Scan for the cell matching the given text and deliver its [x, y] coordinate at center. 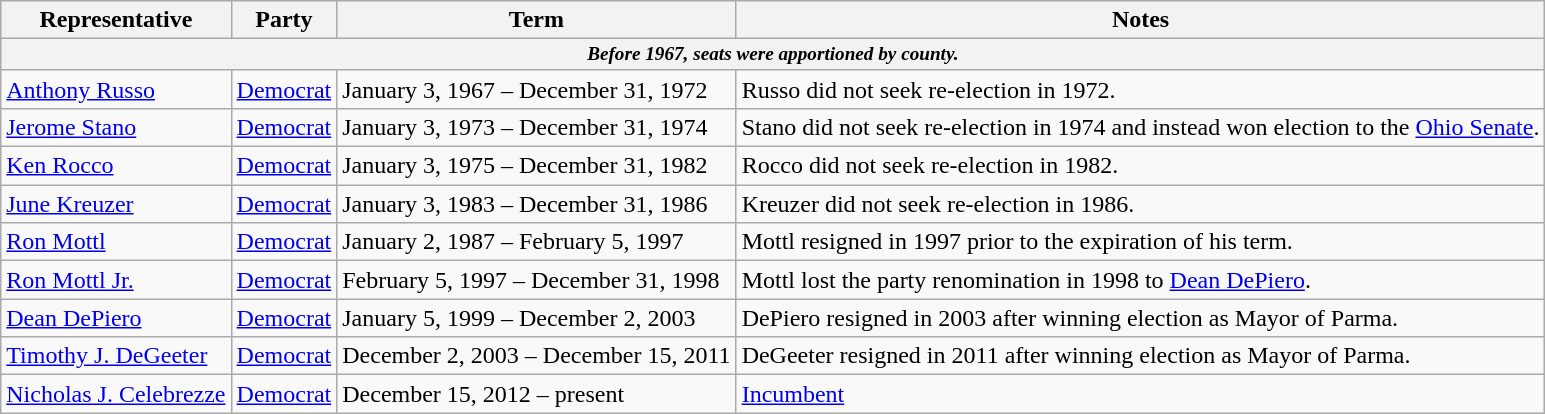
DeGeeter resigned in 2011 after winning election as Mayor of Parma. [1140, 356]
Mottl resigned in 1997 prior to the expiration of his term. [1140, 242]
Mottl lost the party renomination in 1998 to Dean DePiero. [1140, 280]
June Kreuzer [116, 204]
Incumbent [1140, 394]
Nicholas J. Celebrezze [116, 394]
Representative [116, 20]
Term [536, 20]
Stano did not seek re-election in 1974 and instead won election to the Ohio Senate. [1140, 128]
February 5, 1997 – December 31, 1998 [536, 280]
Kreuzer did not seek re-election in 1986. [1140, 204]
Anthony Russo [116, 89]
Dean DePiero [116, 318]
January 2, 1987 – February 5, 1997 [536, 242]
Rocco did not seek re-election in 1982. [1140, 166]
Before 1967, seats were apportioned by county. [773, 55]
December 2, 2003 – December 15, 2011 [536, 356]
Notes [1140, 20]
Ron Mottl Jr. [116, 280]
DePiero resigned in 2003 after winning election as Mayor of Parma. [1140, 318]
January 3, 1975 – December 31, 1982 [536, 166]
Ken Rocco [116, 166]
Party [284, 20]
January 3, 1983 – December 31, 1986 [536, 204]
January 5, 1999 – December 2, 2003 [536, 318]
Ron Mottl [116, 242]
Timothy J. DeGeeter [116, 356]
January 3, 1967 – December 31, 1972 [536, 89]
January 3, 1973 – December 31, 1974 [536, 128]
December 15, 2012 – present [536, 394]
Jerome Stano [116, 128]
Russo did not seek re-election in 1972. [1140, 89]
